Pinpoint the cell where the given text exists, returning its [X, Y] midpoint coordinate. 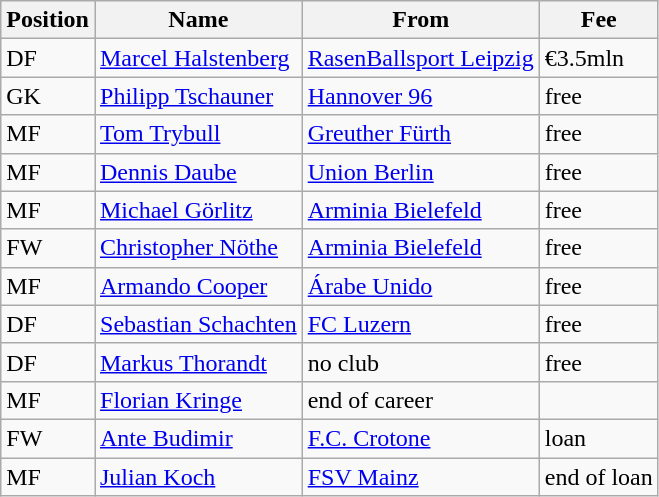
RasenBallsport Leipzig [420, 58]
Julian Koch [198, 477]
Fee [598, 20]
Michael Görlitz [198, 210]
Markus Thorandt [198, 362]
loan [598, 438]
Christopher Nöthe [198, 248]
Armando Cooper [198, 286]
no club [420, 362]
Florian Kringe [198, 400]
Árabe Unido [420, 286]
Position [48, 20]
end of loan [598, 477]
Union Berlin [420, 172]
FC Luzern [420, 324]
From [420, 20]
Ante Budimir [198, 438]
Dennis Daube [198, 172]
GK [48, 96]
Sebastian Schachten [198, 324]
Hannover 96 [420, 96]
end of career [420, 400]
FSV Mainz [420, 477]
F.C. Crotone [420, 438]
Greuther Fürth [420, 134]
Philipp Tschauner [198, 96]
Tom Trybull [198, 134]
€3.5mln [598, 58]
Name [198, 20]
Marcel Halstenberg [198, 58]
